Locate the cell with the specified text and output its (x, y) center coordinate. 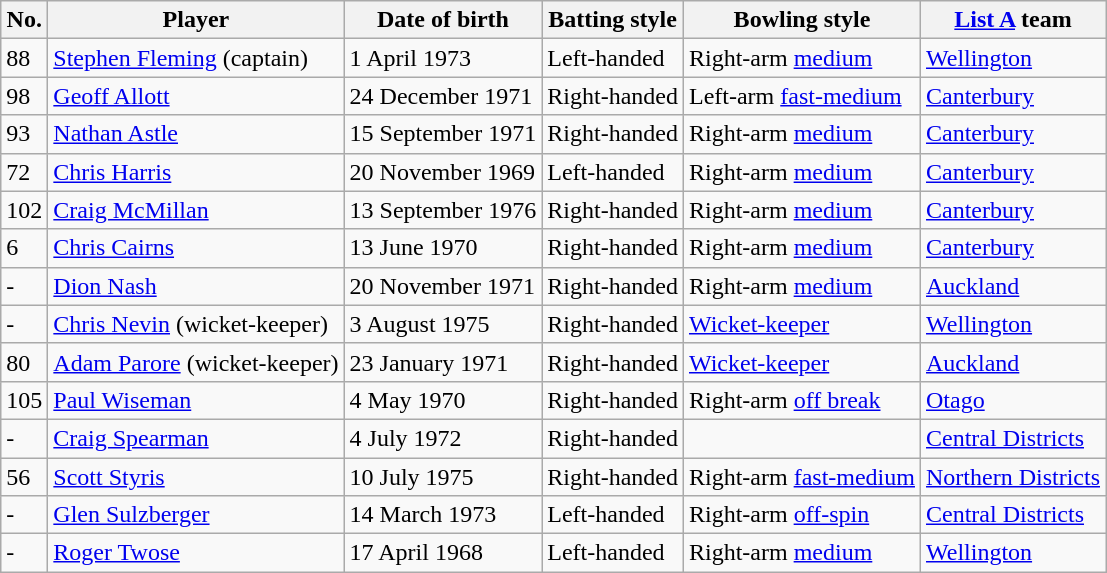
24 December 1971 (443, 96)
Craig McMillan (196, 210)
98 (24, 96)
Scott Styris (196, 477)
14 March 1973 (443, 515)
15 September 1971 (443, 134)
Batting style (613, 20)
Date of birth (443, 20)
105 (24, 400)
Nathan Astle (196, 134)
Paul Wiseman (196, 400)
56 (24, 477)
Right-arm off break (802, 400)
Player (196, 20)
Stephen Fleming (captain) (196, 58)
Otago (1012, 400)
Dion Nash (196, 286)
Right-arm off-spin (802, 515)
Adam Parore (wicket-keeper) (196, 362)
List A team (1012, 20)
4 May 1970 (443, 400)
10 July 1975 (443, 477)
Chris Nevin (wicket-keeper) (196, 324)
Craig Spearman (196, 438)
17 April 1968 (443, 553)
Right-arm fast-medium (802, 477)
No. (24, 20)
Northern Districts (1012, 477)
Roger Twose (196, 553)
20 November 1969 (443, 172)
23 January 1971 (443, 362)
Glen Sulzberger (196, 515)
93 (24, 134)
88 (24, 58)
Left-arm fast-medium (802, 96)
1 April 1973 (443, 58)
3 August 1975 (443, 324)
Geoff Allott (196, 96)
13 June 1970 (443, 248)
6 (24, 248)
102 (24, 210)
80 (24, 362)
Bowling style (802, 20)
Chris Harris (196, 172)
Chris Cairns (196, 248)
72 (24, 172)
20 November 1971 (443, 286)
13 September 1976 (443, 210)
4 July 1972 (443, 438)
